Extract the (x, y) coordinate from the center of the cell holding the provided text.  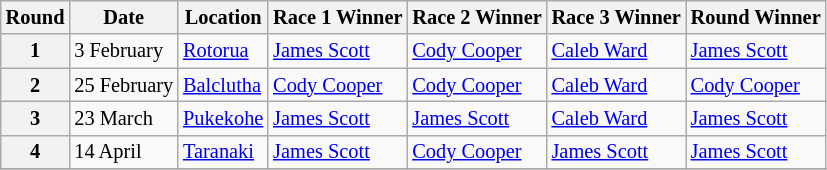
Rotorua (223, 51)
Round Winner (756, 17)
Location (223, 17)
25 February (124, 85)
Balclutha (223, 85)
Date (124, 17)
Taranaki (223, 152)
3 February (124, 51)
Race 2 Winner (476, 17)
1 (36, 51)
3 (36, 118)
14 April (124, 152)
4 (36, 152)
Pukekohe (223, 118)
23 March (124, 118)
Round (36, 17)
Race 3 Winner (616, 17)
Race 1 Winner (338, 17)
2 (36, 85)
